For the text-containing cell, return its midpoint in [X, Y] coordinate format. 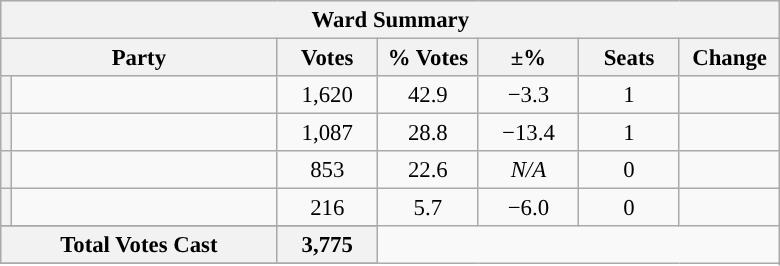
Party [139, 58]
−6.0 [528, 208]
Seats [630, 58]
Ward Summary [390, 20]
42.9 [428, 95]
N/A [528, 170]
Total Votes Cast [139, 245]
3,775 [328, 245]
1,620 [328, 95]
28.8 [428, 133]
853 [328, 170]
5.7 [428, 208]
1,087 [328, 133]
±% [528, 58]
22.6 [428, 170]
% Votes [428, 58]
−3.3 [528, 95]
Votes [328, 58]
Change [730, 58]
−13.4 [528, 133]
216 [328, 208]
